Detect which cell encompasses the target text, then output its [X, Y] center coordinate. 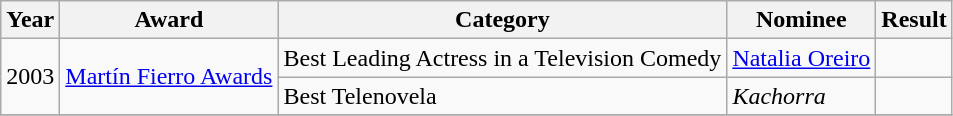
Category [502, 20]
Natalia Oreiro [802, 58]
Martín Fierro Awards [169, 77]
Nominee [802, 20]
Year [30, 20]
Kachorra [802, 96]
Best Telenovela [502, 96]
Best Leading Actress in a Television Comedy [502, 58]
Result [914, 20]
2003 [30, 77]
Award [169, 20]
